Find where the given text appears and provide that cell's center as [X, Y] coordinate. 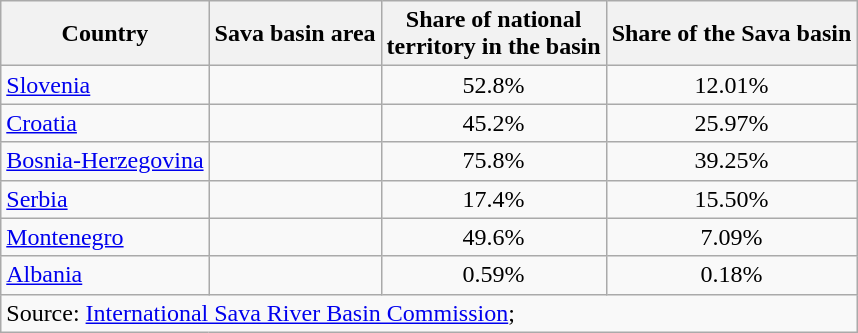
Albania [105, 275]
0.59% [494, 275]
25.97% [732, 123]
Serbia [105, 199]
Bosnia-Herzegovina [105, 161]
Source: International Sava River Basin Commission; [429, 313]
Share of the Sava basin [732, 34]
Slovenia [105, 85]
Montenegro [105, 237]
39.25% [732, 161]
Croatia [105, 123]
Sava basin area [295, 34]
45.2% [494, 123]
15.50% [732, 199]
7.09% [732, 237]
52.8% [494, 85]
75.8% [494, 161]
49.6% [494, 237]
17.4% [494, 199]
12.01% [732, 85]
Share of nationalterritory in the basin [494, 34]
0.18% [732, 275]
Country [105, 34]
